Find where the given text appears and provide that cell's center as [X, Y] coordinate. 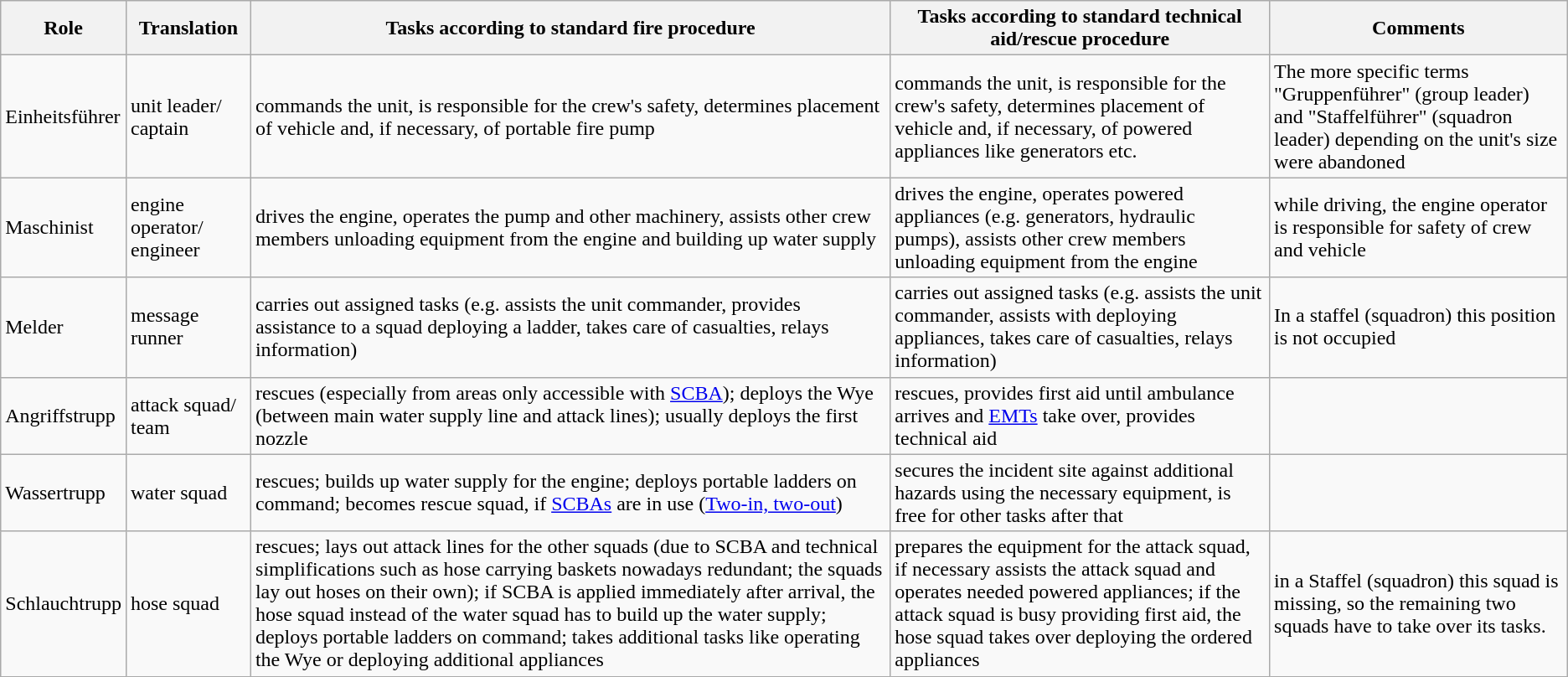
message runner [188, 327]
Tasks according to standard technical aid/rescue procedure [1081, 28]
Schlauchtrupp [64, 603]
The more specific terms "Gruppenführer" (group leader) and "Staffelführer" (squadron leader) depending on the unit's size were abandoned [1419, 116]
Wassertrupp [64, 493]
engine operator/ engineer [188, 228]
Maschinist [64, 228]
Einheitsführer [64, 116]
in a Staffel (squadron) this squad is missing, so the remaining two squads have to take over its tasks. [1419, 603]
Angriffstrupp [64, 416]
commands the unit, is responsible for the crew's safety, determines placement of vehicle and, if necessary, of portable fire pump [570, 116]
rescues, provides first aid until ambulance arrives and EMTs take over, provides technical aid [1081, 416]
water squad [188, 493]
drives the engine, operates powered appliances (e.g. generators, hydraulic pumps), assists other crew members unloading equipment from the engine [1081, 228]
drives the engine, operates the pump and other machinery, assists other crew members unloading equipment from the engine and building up water supply [570, 228]
Role [64, 28]
In a staffel (squadron) this position is not occupied [1419, 327]
Melder [64, 327]
attack squad/ team [188, 416]
Comments [1419, 28]
carries out assigned tasks (e.g. assists the unit commander, assists with deploying appliances, takes care of casualties, relays information) [1081, 327]
secures the incident site against additional hazards using the necessary equipment, is free for other tasks after that [1081, 493]
while driving, the engine operator is responsible for safety of crew and vehicle [1419, 228]
Tasks according to standard fire procedure [570, 28]
unit leader/ captain [188, 116]
Translation [188, 28]
hose squad [188, 603]
rescues; builds up water supply for the engine; deploys portable ladders on command; becomes rescue squad, if SCBAs are in use (Two-in, two-out) [570, 493]
